Provide the (x, y) coordinate of the cell's center where the given text is located.  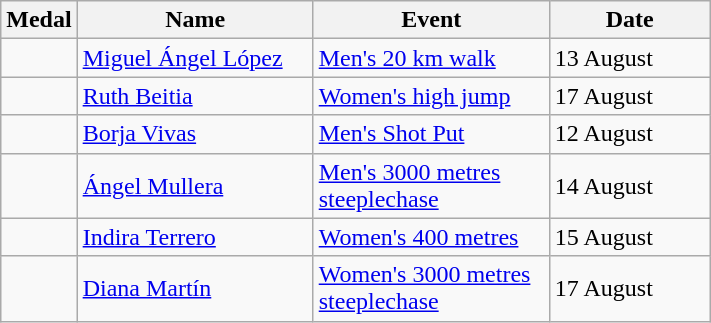
Women's 3000 metres steeplechase (431, 288)
Ruth Beitia (195, 96)
Men's 20 km walk (431, 58)
15 August (630, 237)
Indira Terrero (195, 237)
Diana Martín (195, 288)
13 August (630, 58)
Women's high jump (431, 96)
Women's 400 metres (431, 237)
Miguel Ángel López (195, 58)
Name (195, 20)
Medal (39, 20)
Event (431, 20)
Ángel Mullera (195, 186)
Date (630, 20)
14 August (630, 186)
Borja Vivas (195, 134)
12 August (630, 134)
Men's Shot Put (431, 134)
Men's 3000 metres steeplechase (431, 186)
